For the text-containing cell, return its midpoint in (x, y) coordinate format. 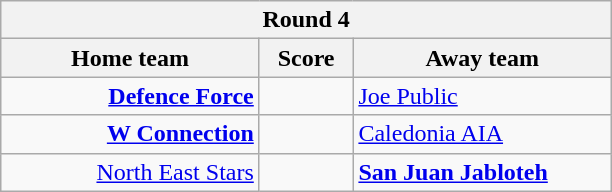
Home team (130, 58)
San Juan Jabloteh (482, 172)
Caledonia AIA (482, 134)
Joe Public (482, 96)
Away team (482, 58)
W Connection (130, 134)
Round 4 (306, 20)
Defence Force (130, 96)
Score (306, 58)
North East Stars (130, 172)
